Determine the (X, Y) coordinate at the center of the cell enclosing the given text.  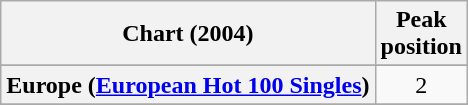
Europe (European Hot 100 Singles) (188, 85)
2 (421, 85)
Chart (2004) (188, 34)
Peakposition (421, 34)
